Scan for the cell matching the given text and deliver its (X, Y) coordinate at center. 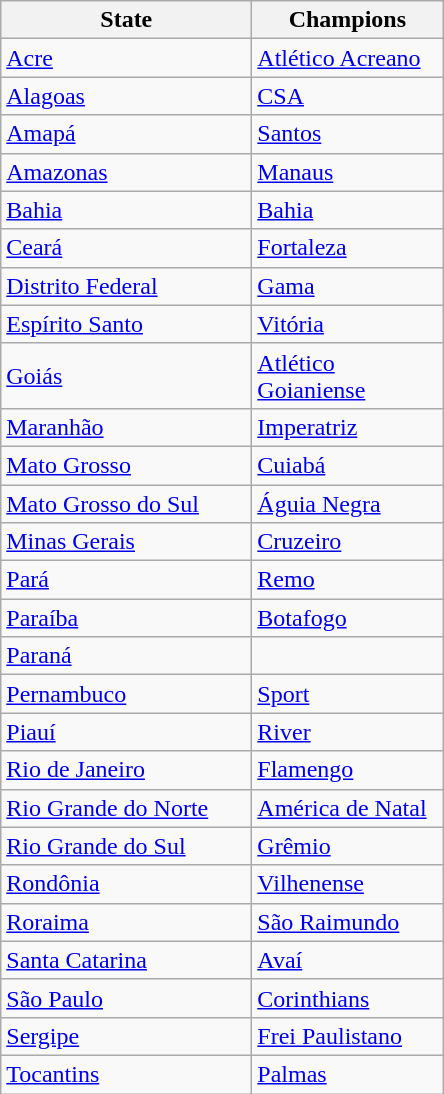
State (126, 20)
Amapá (126, 134)
Pará (126, 580)
Atlético Acreano (348, 58)
Rio de Janeiro (126, 770)
Mato Grosso (126, 465)
América de Natal (348, 808)
Cuiabá (348, 465)
Santos (348, 134)
Gama (348, 286)
Frei Paulistano (348, 1036)
Alagoas (126, 96)
Pernambuco (126, 694)
Acre (126, 58)
São Paulo (126, 998)
Distrito Federal (126, 286)
São Raimundo (348, 922)
Goiás (126, 376)
Atlético Goianiense (348, 376)
Fortaleza (348, 248)
Sergipe (126, 1036)
Avaí (348, 960)
Maranhão (126, 427)
Espírito Santo (126, 324)
Grêmio (348, 846)
Cruzeiro (348, 542)
Remo (348, 580)
CSA (348, 96)
Roraima (126, 922)
Vilhenense (348, 884)
Piauí (126, 732)
Champions (348, 20)
Corinthians (348, 998)
Mato Grosso do Sul (126, 503)
Minas Gerais (126, 542)
Santa Catarina (126, 960)
Palmas (348, 1074)
Ceará (126, 248)
Vitória (348, 324)
Rondônia (126, 884)
Sport (348, 694)
Botafogo (348, 618)
Águia Negra (348, 503)
Manaus (348, 172)
Amazonas (126, 172)
Paraná (126, 656)
Rio Grande do Norte (126, 808)
Flamengo (348, 770)
Rio Grande do Sul (126, 846)
Imperatriz (348, 427)
River (348, 732)
Tocantins (126, 1074)
Paraíba (126, 618)
